Provide the [X, Y] coordinate of the cell's center where the given text is located.  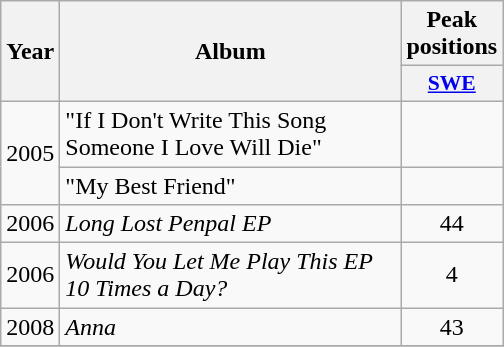
Year [30, 52]
44 [452, 224]
"If I Don't Write This Song Someone I Love Will Die" [230, 134]
4 [452, 276]
2008 [30, 327]
"My Best Friend" [230, 185]
Album [230, 52]
2005 [30, 152]
Long Lost Penpal EP [230, 224]
Anna [230, 327]
SWE [452, 84]
Would You Let Me Play This EP 10 Times a Day? [230, 276]
43 [452, 327]
Peak positions [452, 34]
